Output the [X, Y] coordinate of the center of the cell containing the given text.  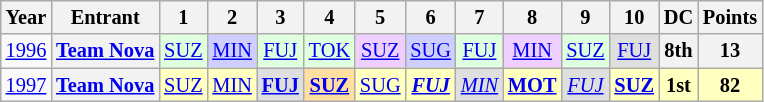
1st [678, 85]
13 [730, 51]
3 [280, 17]
6 [430, 17]
2 [232, 17]
Entrant [105, 17]
4 [330, 17]
1997 [26, 85]
Year [26, 17]
DC [678, 17]
8 [532, 17]
TOK [330, 51]
82 [730, 85]
8th [678, 51]
Points [730, 17]
9 [585, 17]
1 [183, 17]
10 [634, 17]
MOT [532, 85]
7 [480, 17]
5 [380, 17]
1996 [26, 51]
